Return (x, y) of the center of cell containing provided text 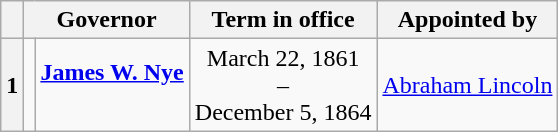
Term in office (283, 20)
James W. Nye (112, 85)
1 (12, 85)
Governor (106, 20)
March 22, 1861–December 5, 1864 (283, 85)
Abraham Lincoln (468, 85)
Appointed by (468, 20)
